Return [x, y] of the center of cell containing provided text 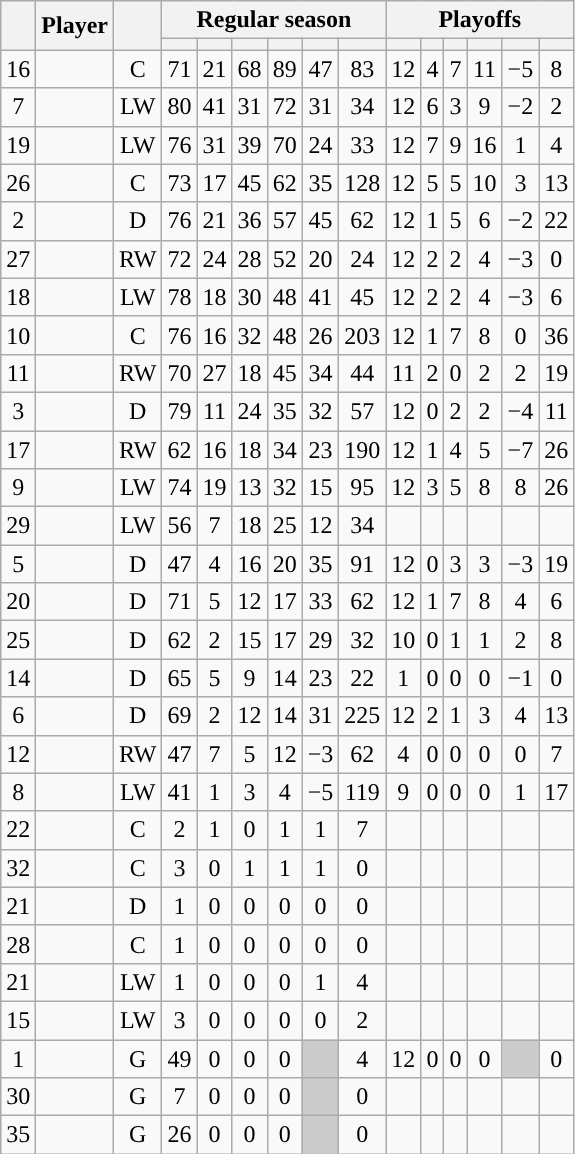
Playoffs [480, 20]
95 [362, 488]
83 [362, 69]
74 [180, 488]
80 [180, 107]
44 [362, 373]
79 [180, 411]
39 [250, 145]
91 [362, 564]
225 [362, 716]
56 [180, 526]
190 [362, 449]
−7 [520, 449]
Regular season [274, 20]
49 [180, 1059]
68 [250, 69]
119 [362, 792]
203 [362, 335]
78 [180, 297]
73 [180, 183]
69 [180, 716]
−1 [520, 678]
89 [284, 69]
Player [75, 26]
−4 [520, 411]
65 [180, 678]
128 [362, 183]
52 [284, 259]
